Locate the cell with the specified text and output its (x, y) center coordinate. 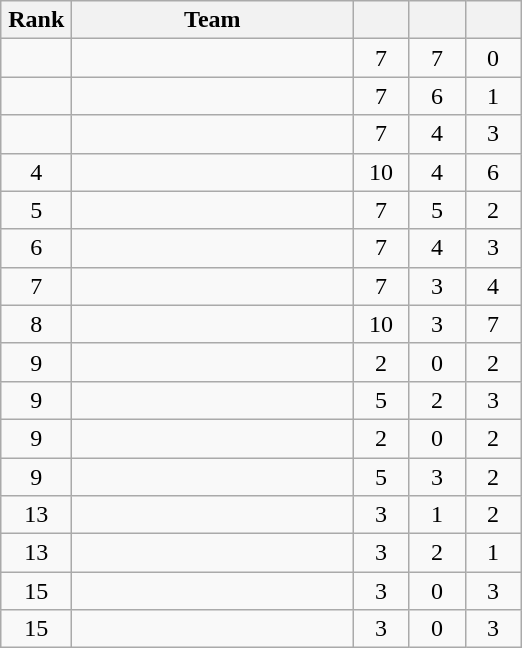
Rank (36, 20)
8 (36, 324)
Team (212, 20)
